For the text-containing cell, return its midpoint in [x, y] coordinate format. 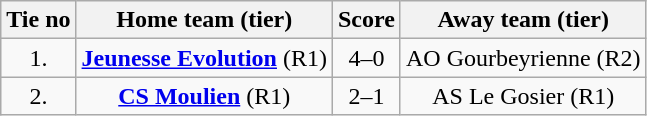
AS Le Gosier (R1) [523, 96]
Tie no [38, 20]
Score [366, 20]
4–0 [366, 58]
1. [38, 58]
2. [38, 96]
AO Gourbeyrienne (R2) [523, 58]
Jeunesse Evolution (R1) [204, 58]
Away team (tier) [523, 20]
2–1 [366, 96]
CS Moulien (R1) [204, 96]
Home team (tier) [204, 20]
